Detect which cell encompasses the target text, then output its [X, Y] center coordinate. 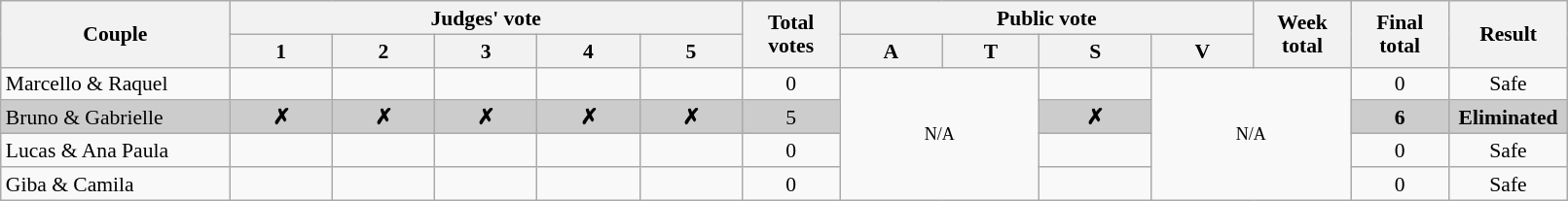
6 [1400, 117]
Bruno & Gabrielle [115, 117]
2 [383, 50]
Final total [1400, 34]
Eliminated [1509, 117]
Judges' vote [487, 17]
3 [487, 50]
Total votes [791, 34]
Marcello & Raquel [115, 84]
Week total [1302, 34]
Giba & Camila [115, 184]
4 [588, 50]
Lucas & Ana Paula [115, 151]
1 [280, 50]
Public vote [1047, 17]
A [892, 50]
Result [1509, 34]
Couple [115, 34]
S [1096, 50]
T [991, 50]
V [1203, 50]
